From the cell containing the given text, extract its center point as (x, y) coordinate. 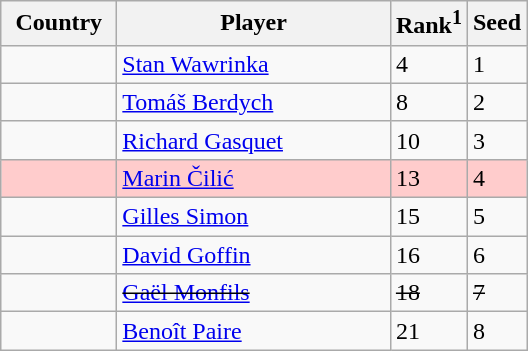
6 (496, 255)
13 (428, 178)
Stan Wawrinka (254, 64)
Benoît Paire (254, 331)
15 (428, 217)
Marin Čilić (254, 178)
Gilles Simon (254, 217)
10 (428, 140)
Gaël Monfils (254, 293)
Country (59, 24)
1 (496, 64)
David Goffin (254, 255)
Seed (496, 24)
Richard Gasquet (254, 140)
16 (428, 255)
Rank1 (428, 24)
2 (496, 102)
3 (496, 140)
Tomáš Berdych (254, 102)
18 (428, 293)
5 (496, 217)
21 (428, 331)
7 (496, 293)
Player (254, 24)
